Find where the given text appears and provide that cell's center as [x, y] coordinate. 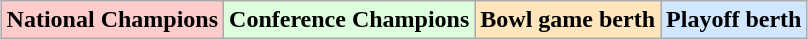
Bowl game berth [568, 20]
National Champions [112, 20]
Playoff berth [734, 20]
Conference Champions [350, 20]
